Determine the (X, Y) coordinate at the center of the cell enclosing the given text.  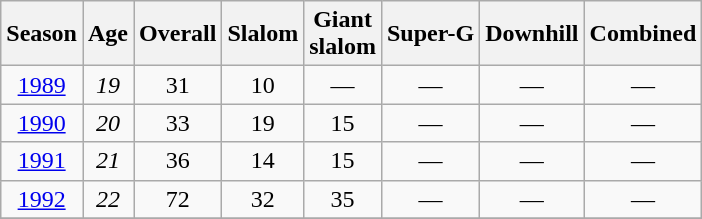
Giantslalom (343, 34)
1989 (42, 85)
Slalom (263, 34)
22 (108, 199)
36 (178, 161)
1991 (42, 161)
1992 (42, 199)
35 (343, 199)
31 (178, 85)
Season (42, 34)
33 (178, 123)
20 (108, 123)
1990 (42, 123)
14 (263, 161)
72 (178, 199)
Overall (178, 34)
Combined (643, 34)
10 (263, 85)
21 (108, 161)
Super-G (430, 34)
Age (108, 34)
Downhill (532, 34)
32 (263, 199)
